Identify which cell holds the provided text, then report its [x, y] central coordinate. 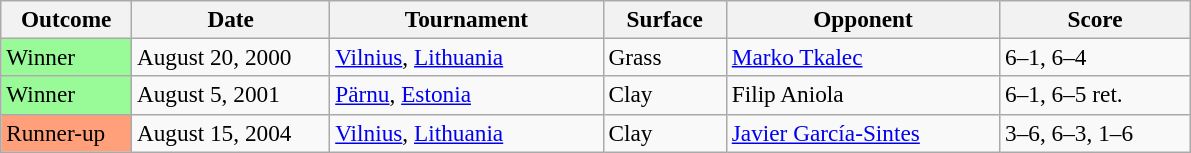
Filip Aniola [862, 95]
August 20, 2000 [231, 57]
Date [231, 19]
3–6, 6–3, 1–6 [1096, 133]
August 15, 2004 [231, 133]
Tournament [466, 19]
Score [1096, 19]
August 5, 2001 [231, 95]
Opponent [862, 19]
Pärnu, Estonia [466, 95]
Runner-up [66, 133]
6–1, 6–5 ret. [1096, 95]
Grass [664, 57]
Surface [664, 19]
Marko Tkalec [862, 57]
Javier García-Sintes [862, 133]
6–1, 6–4 [1096, 57]
Outcome [66, 19]
